Pinpoint the cell where the given text exists, returning its (x, y) midpoint coordinate. 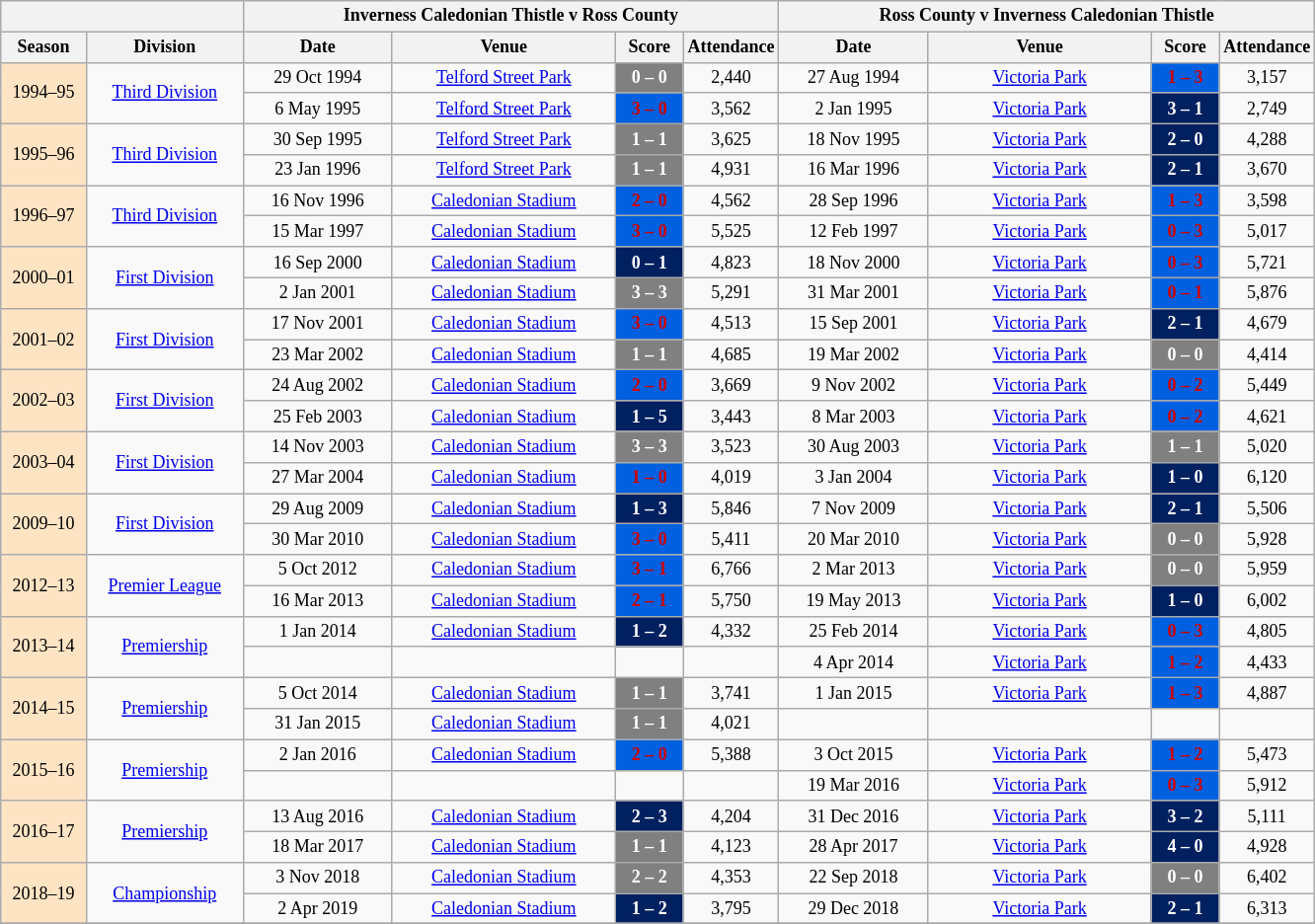
4,433 (1268, 661)
4 – 0 (1185, 847)
23 Jan 1996 (318, 170)
3,741 (731, 693)
4,805 (1268, 632)
4,931 (731, 170)
3,443 (731, 417)
1996–97 (43, 216)
4,928 (1268, 847)
5,525 (731, 231)
5,506 (1268, 509)
5,388 (731, 754)
3,562 (731, 109)
4,204 (731, 815)
6,120 (1268, 478)
19 Mar 2002 (853, 355)
5,876 (1268, 292)
3,795 (731, 908)
2 Apr 2019 (318, 908)
2 Jan 1995 (853, 109)
1 – 5 (650, 417)
3 Jan 2004 (853, 478)
5,411 (731, 539)
Inverness Caledonian Thistle v Ross County (511, 16)
2013–14 (43, 647)
2003–04 (43, 462)
28 Apr 2017 (853, 847)
3,625 (731, 138)
2 – 2 (650, 879)
25 Feb 2014 (853, 632)
2002–03 (43, 401)
4 Apr 2014 (853, 661)
31 Dec 2016 (853, 815)
9 Nov 2002 (853, 385)
3 Nov 2018 (318, 879)
2 – 3 (650, 815)
4,021 (731, 725)
2012–13 (43, 585)
6,313 (1268, 908)
22 Sep 2018 (853, 879)
2,440 (731, 77)
Championship (164, 893)
4,513 (731, 324)
5,017 (1268, 231)
31 Mar 2001 (853, 292)
18 Nov 1995 (853, 138)
Division (164, 47)
4,823 (731, 263)
4,019 (731, 478)
3 Oct 2015 (853, 754)
4,332 (731, 632)
5,846 (731, 509)
2 Mar 2013 (853, 571)
5,959 (1268, 571)
5,721 (1268, 263)
27 Mar 2004 (318, 478)
4,562 (731, 201)
4,353 (731, 879)
5,291 (731, 292)
1994–95 (43, 93)
4,288 (1268, 138)
5 Oct 2014 (318, 693)
5,473 (1268, 754)
5,928 (1268, 539)
6,402 (1268, 879)
4,685 (731, 355)
18 Mar 2017 (318, 847)
6,766 (731, 571)
28 Sep 1996 (853, 201)
5,111 (1268, 815)
15 Sep 2001 (853, 324)
17 Nov 2001 (318, 324)
5,449 (1268, 385)
3,598 (1268, 201)
3,670 (1268, 170)
2,749 (1268, 109)
1 Jan 2015 (853, 693)
30 Mar 2010 (318, 539)
24 Aug 2002 (318, 385)
1995–96 (43, 154)
6 May 1995 (318, 109)
15 Mar 1997 (318, 231)
16 Mar 1996 (853, 170)
18 Nov 2000 (853, 263)
2015–16 (43, 770)
Season (43, 47)
7 Nov 2009 (853, 509)
16 Nov 1996 (318, 201)
16 Sep 2000 (318, 263)
Ross County v Inverness Caledonian Thistle (1046, 16)
27 Aug 1994 (853, 77)
23 Mar 2002 (318, 355)
2018–19 (43, 893)
3 – 2 (1185, 815)
3,669 (731, 385)
8 Mar 2003 (853, 417)
2014–15 (43, 709)
4,679 (1268, 324)
1 Jan 2014 (318, 632)
2016–17 (43, 831)
19 May 2013 (853, 600)
29 Dec 2018 (853, 908)
19 Mar 2016 (853, 786)
13 Aug 2016 (318, 815)
4,414 (1268, 355)
5,020 (1268, 446)
20 Mar 2010 (853, 539)
2000–01 (43, 277)
29 Aug 2009 (318, 509)
5 Oct 2012 (318, 571)
25 Feb 2003 (318, 417)
16 Mar 2013 (318, 600)
30 Aug 2003 (853, 446)
Premier League (164, 585)
2009–10 (43, 524)
30 Sep 1995 (318, 138)
2001–02 (43, 339)
4,621 (1268, 417)
2 Jan 2001 (318, 292)
29 Oct 1994 (318, 77)
5,750 (731, 600)
4,123 (731, 847)
3,157 (1268, 77)
2 Jan 2016 (318, 754)
3,523 (731, 446)
5,912 (1268, 786)
14 Nov 2003 (318, 446)
31 Jan 2015 (318, 725)
4,887 (1268, 693)
6,002 (1268, 600)
12 Feb 1997 (853, 231)
